Return the (X, Y) coordinate for the center point of the cell that contains the specified text.  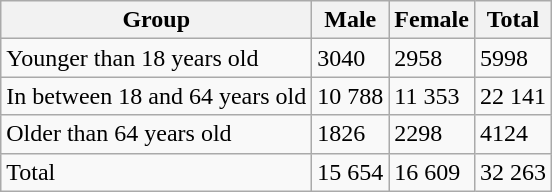
15 654 (350, 172)
5998 (512, 58)
Male (350, 20)
2298 (432, 134)
Female (432, 20)
Younger than 18 years old (156, 58)
Older than 64 years old (156, 134)
22 141 (512, 96)
4124 (512, 134)
11 353 (432, 96)
3040 (350, 58)
In between 18 and 64 years old (156, 96)
32 263 (512, 172)
1826 (350, 134)
2958 (432, 58)
Group (156, 20)
16 609 (432, 172)
10 788 (350, 96)
